Determine the (x, y) coordinate at the center of the cell enclosing the given text.  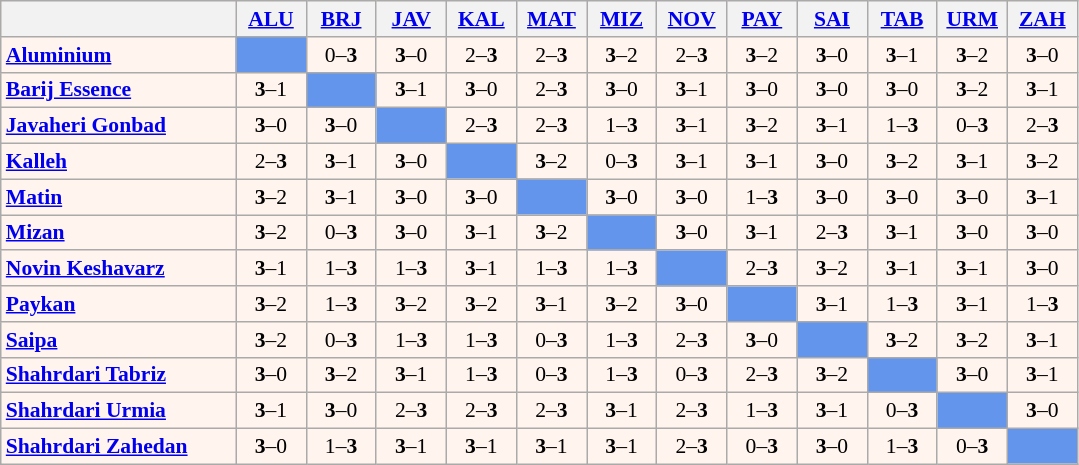
Novin Keshavarz (118, 269)
SAI (832, 19)
Shahrdari Urmia (118, 411)
Shahrdari Tabriz (118, 375)
Barij Essence (118, 90)
Saipa (118, 340)
Aluminium (118, 55)
PAY (762, 19)
MAT (551, 19)
Kalleh (118, 162)
ALU (271, 19)
Paykan (118, 304)
Matin (118, 197)
TAB (902, 19)
JAV (411, 19)
URM (972, 19)
NOV (692, 19)
Mizan (118, 233)
KAL (481, 19)
Javaheri Gonbad (118, 126)
BRJ (341, 19)
Shahrdari Zahedan (118, 447)
ZAH (1042, 19)
MIZ (621, 19)
